Return [x, y] of the center of cell containing provided text 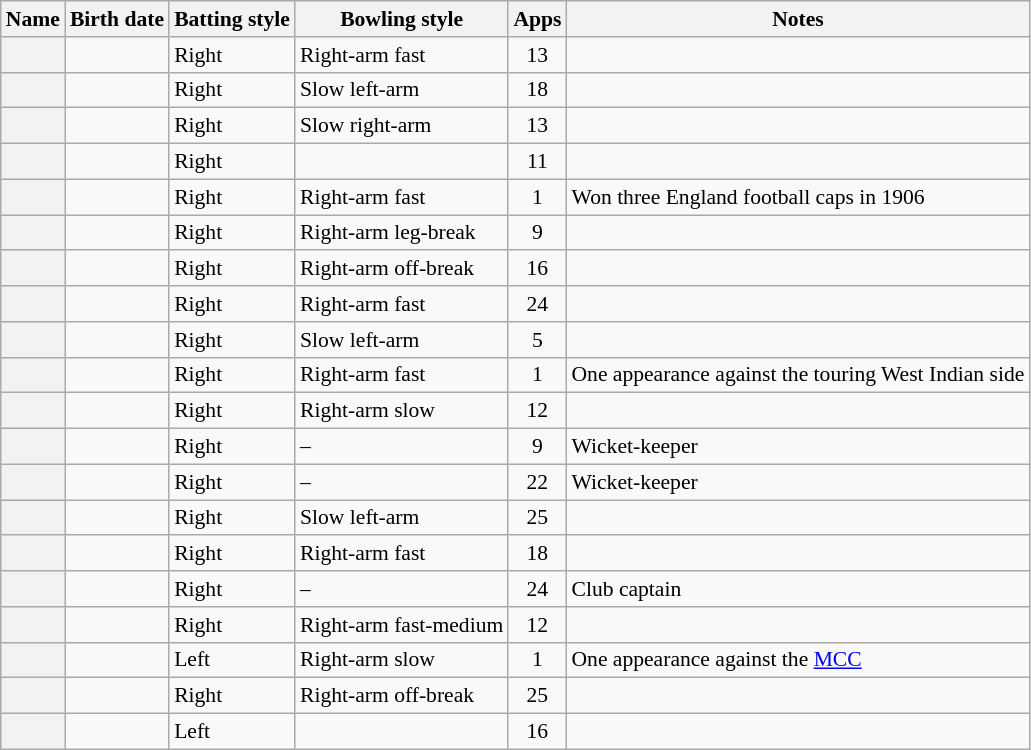
One appearance against the MCC [798, 660]
One appearance against the touring West Indian side [798, 375]
Right-arm leg-break [402, 233]
11 [537, 162]
Club captain [798, 589]
Apps [537, 19]
Birth date [117, 19]
Notes [798, 19]
5 [537, 340]
22 [537, 482]
Batting style [232, 19]
Bowling style [402, 19]
Name [33, 19]
Right-arm fast-medium [402, 625]
Slow right-arm [402, 126]
Won three England football caps in 1906 [798, 197]
